For the text-containing cell, return its midpoint in (x, y) coordinate format. 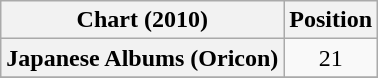
Japanese Albums (Oricon) (142, 58)
Position (331, 20)
21 (331, 58)
Chart (2010) (142, 20)
